For the text-containing cell, return its midpoint in [x, y] coordinate format. 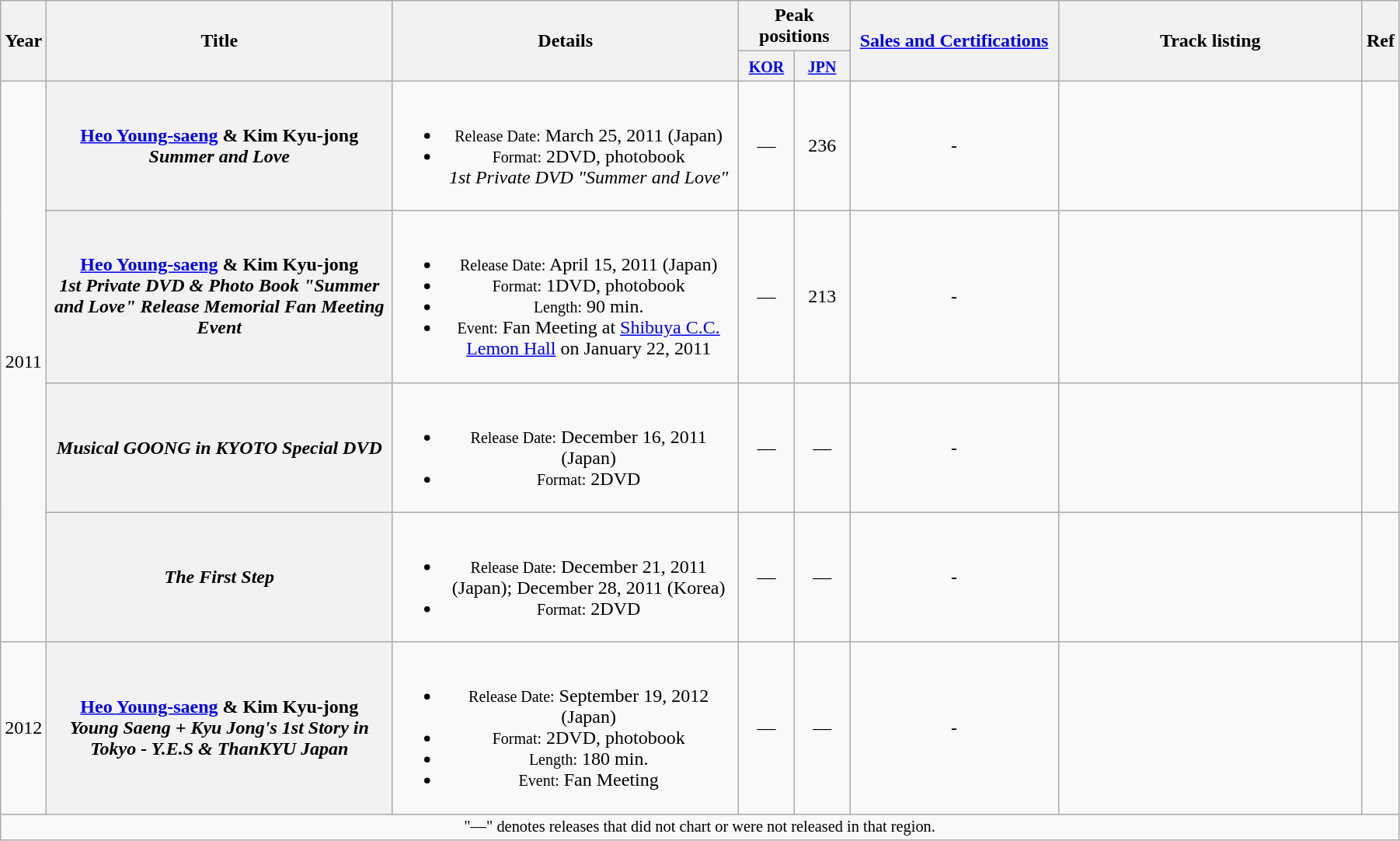
Year [23, 40]
213 [822, 297]
Title [219, 40]
Heo Young-saeng & Kim Kyu-jong Summer and Love [219, 146]
Musical GOONG in KYOTO Special DVD [219, 448]
"—" denotes releases that did not chart or were not released in that region. [700, 827]
Peakpositions [794, 26]
Track listing [1210, 40]
Release Date: September 19, 2012 (Japan)Format: 2DVD, photobookLength: 180 min.Event: Fan Meeting [566, 728]
Release Date: April 15, 2011 (Japan)Format: 1DVD, photobookLength: 90 min.Event: Fan Meeting at Shibuya C.C. Lemon Hall on January 22, 2011 [566, 297]
Heo Young-saeng & Kim Kyu-jongYoung Saeng + Kyu Jong's 1st Story in Tokyo - Y.E.S & ThanKYU Japan [219, 728]
The First Step [219, 577]
Release Date: December 21, 2011 (Japan); December 28, 2011 (Korea)Format: 2DVD [566, 577]
Release Date: December 16, 2011 (Japan)Format: 2DVD [566, 448]
236 [822, 146]
2012 [23, 728]
Ref [1380, 40]
Release Date: March 25, 2011 (Japan)Format: 2DVD, photobook1st Private DVD "Summer and Love" [566, 146]
Sales and Certifications [954, 40]
Details [566, 40]
2011 [23, 361]
KOR [767, 66]
Heo Young-saeng & Kim Kyu-jong1st Private DVD & Photo Book "Summer and Love" Release Memorial Fan Meeting Event [219, 297]
JPN [822, 66]
